Return [X, Y] of the center of cell containing provided text 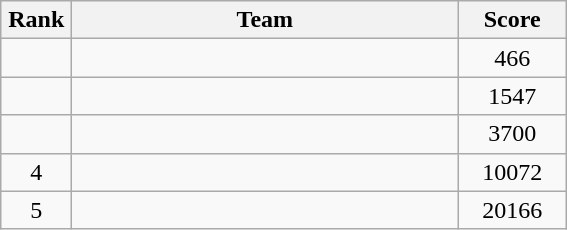
Rank [36, 20]
3700 [512, 134]
20166 [512, 210]
4 [36, 172]
10072 [512, 172]
466 [512, 58]
Score [512, 20]
Team [265, 20]
5 [36, 210]
1547 [512, 96]
